Determine the [X, Y] coordinate at the center of the cell enclosing the given text.  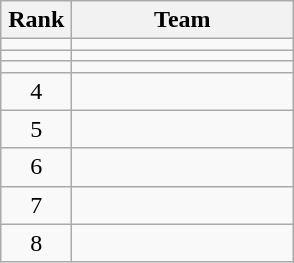
6 [36, 167]
8 [36, 243]
4 [36, 91]
5 [36, 129]
Rank [36, 20]
Team [182, 20]
7 [36, 205]
